Search for the cell housing the specified text and yield its (X, Y) center coordinate. 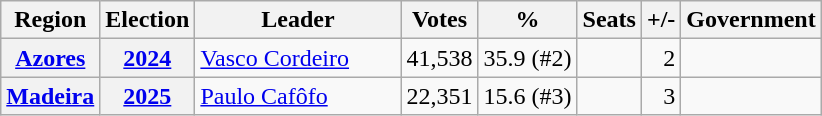
35.9 (#2) (528, 58)
Government (751, 20)
% (528, 20)
22,351 (440, 96)
Election (148, 20)
+/- (660, 20)
Vasco Cordeiro (298, 58)
15.6 (#3) (528, 96)
2 (660, 58)
Votes (440, 20)
41,538 (440, 58)
2025 (148, 96)
Leader (298, 20)
2024 (148, 58)
Azores (50, 58)
Seats (609, 20)
Madeira (50, 96)
Paulo Cafôfo (298, 96)
Region (50, 20)
3 (660, 96)
